Pinpoint the cell where the given text exists, returning its [X, Y] midpoint coordinate. 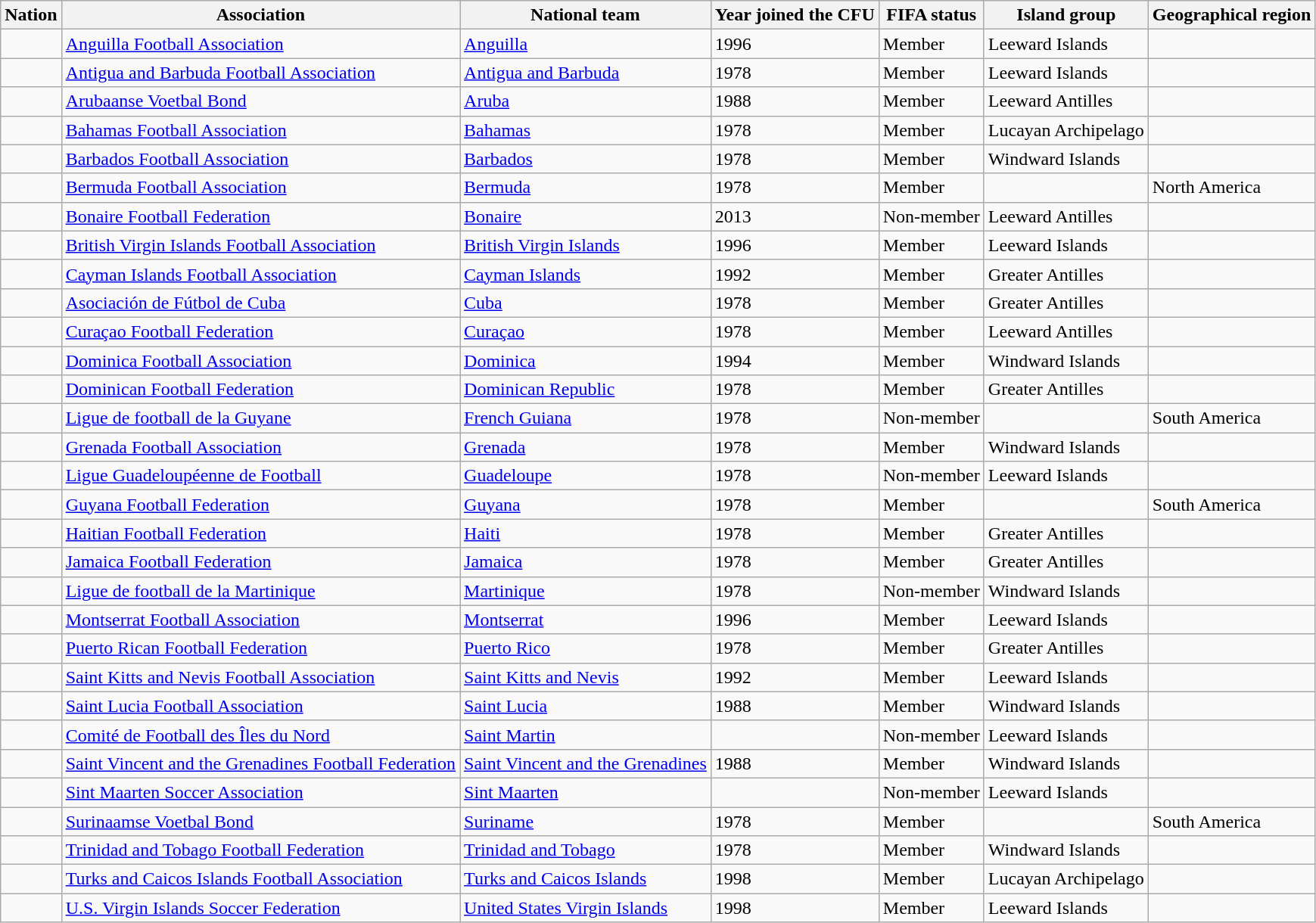
Year joined the CFU [795, 15]
Ligue Guadeloupéenne de Football [260, 476]
Trinidad and Tobago [586, 850]
Barbados [586, 159]
National team [586, 15]
Ligue de football de la Guyane [260, 418]
Aruba [586, 101]
Saint Kitts and Nevis Football Association [260, 677]
Trinidad and Tobago Football Federation [260, 850]
Saint Lucia Football Association [260, 706]
Antigua and Barbuda Football Association [260, 73]
Montserrat Football Association [260, 620]
Martinique [586, 591]
Grenada Football Association [260, 447]
U.S. Virgin Islands Soccer Federation [260, 908]
Turks and Caicos Islands Football Association [260, 879]
Curaçao [586, 331]
Dominica Football Association [260, 361]
Turks and Caicos Islands [586, 879]
Barbados Football Association [260, 159]
Grenada [586, 447]
Bermuda Football Association [260, 188]
Antigua and Barbuda [586, 73]
Bahamas [586, 130]
Dominica [586, 361]
Haitian Football Federation [260, 533]
Sint Maarten [586, 792]
Haiti [586, 533]
British Virgin Islands Football Association [260, 245]
Puerto Rico [586, 648]
1994 [795, 361]
Bermuda [586, 188]
Cayman Islands [586, 274]
Saint Vincent and the Grenadines Football Federation [260, 763]
Bonaire [586, 216]
Ligue de football de la Martinique [260, 591]
Geographical region [1232, 15]
Asociación de Fútbol de Cuba [260, 303]
United States Virgin Islands [586, 908]
Curaçao Football Federation [260, 331]
Guadeloupe [586, 476]
Dominican Football Federation [260, 390]
Jamaica Football Federation [260, 562]
Bahamas Football Association [260, 130]
Jamaica [586, 562]
Saint Martin [586, 735]
Nation [31, 15]
Anguilla Football Association [260, 44]
Sint Maarten Soccer Association [260, 792]
Association [260, 15]
Dominican Republic [586, 390]
FIFA status [931, 15]
Guyana [586, 505]
Anguilla [586, 44]
Island group [1066, 15]
Surinaamse Voetbal Bond [260, 821]
Arubaanse Voetbal Bond [260, 101]
Cuba [586, 303]
Cayman Islands Football Association [260, 274]
Montserrat [586, 620]
Suriname [586, 821]
Puerto Rican Football Federation [260, 648]
Guyana Football Federation [260, 505]
British Virgin Islands [586, 245]
2013 [795, 216]
Saint Kitts and Nevis [586, 677]
North America [1232, 188]
Comité de Football des Îles du Nord [260, 735]
French Guiana [586, 418]
Bonaire Football Federation [260, 216]
Saint Vincent and the Grenadines [586, 763]
Saint Lucia [586, 706]
